From the cell containing the given text, extract its center point as (x, y) coordinate. 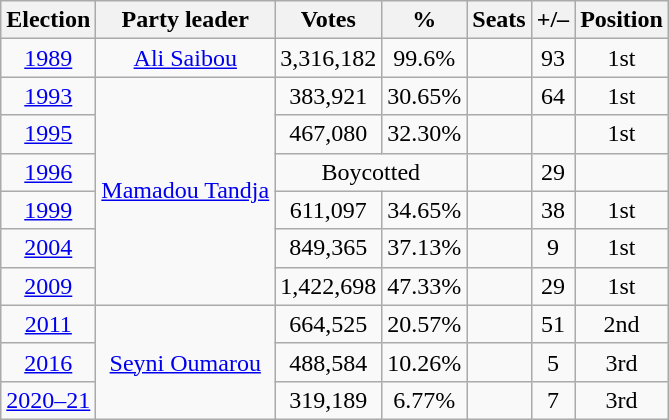
1,422,698 (328, 286)
1989 (48, 58)
6.77% (424, 400)
Votes (328, 20)
10.26% (424, 362)
Election (48, 20)
611,097 (328, 210)
34.65% (424, 210)
1999 (48, 210)
37.13% (424, 248)
+/– (552, 20)
2016 (48, 362)
38 (552, 210)
Seats (499, 20)
1996 (48, 172)
Ali Saibou (186, 58)
99.6% (424, 58)
Mamadou Tandja (186, 191)
488,584 (328, 362)
47.33% (424, 286)
2011 (48, 324)
64 (552, 96)
2020–21 (48, 400)
1993 (48, 96)
383,921 (328, 96)
30.65% (424, 96)
32.30% (424, 134)
664,525 (328, 324)
5 (552, 362)
2nd (622, 324)
1995 (48, 134)
3,316,182 (328, 58)
Boycotted (371, 172)
319,189 (328, 400)
9 (552, 248)
7 (552, 400)
467,080 (328, 134)
Party leader (186, 20)
2004 (48, 248)
20.57% (424, 324)
93 (552, 58)
2009 (48, 286)
% (424, 20)
51 (552, 324)
Position (622, 20)
Seyni Oumarou (186, 362)
849,365 (328, 248)
